Provide the [X, Y] coordinate of the cell's center where the given text is located.  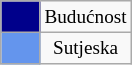
Sutjeska [86, 48]
Budućnost [86, 17]
